Identify which cell holds the provided text, then report its [X, Y] central coordinate. 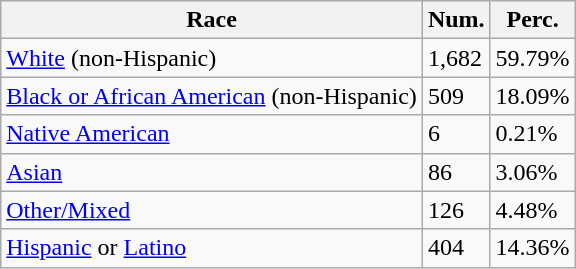
Native American [212, 134]
14.36% [532, 248]
3.06% [532, 172]
White (non-Hispanic) [212, 58]
Asian [212, 172]
404 [456, 248]
126 [456, 210]
59.79% [532, 58]
509 [456, 96]
86 [456, 172]
0.21% [532, 134]
Perc. [532, 20]
6 [456, 134]
Other/Mixed [212, 210]
Race [212, 20]
Black or African American (non-Hispanic) [212, 96]
Num. [456, 20]
18.09% [532, 96]
Hispanic or Latino [212, 248]
4.48% [532, 210]
1,682 [456, 58]
